From the cell containing the given text, extract its center point as (X, Y) coordinate. 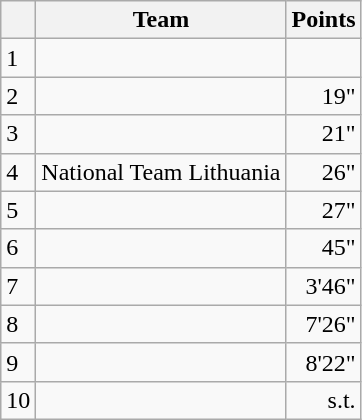
1 (18, 58)
3 (18, 134)
7 (18, 286)
21" (324, 134)
Team (161, 20)
9 (18, 362)
2 (18, 96)
s.t. (324, 400)
5 (18, 210)
4 (18, 172)
Points (324, 20)
45" (324, 248)
National Team Lithuania (161, 172)
3'46" (324, 286)
7'26" (324, 324)
26" (324, 172)
8 (18, 324)
19" (324, 96)
27" (324, 210)
8'22" (324, 362)
6 (18, 248)
10 (18, 400)
